Extract the [X, Y] coordinate from the center of the cell holding the provided text.  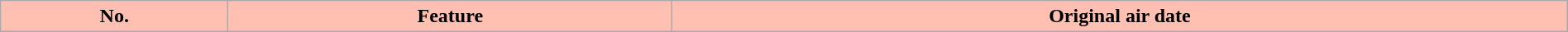
Feature [450, 16]
Original air date [1120, 16]
No. [114, 16]
